Return (x, y) of the center of cell containing provided text 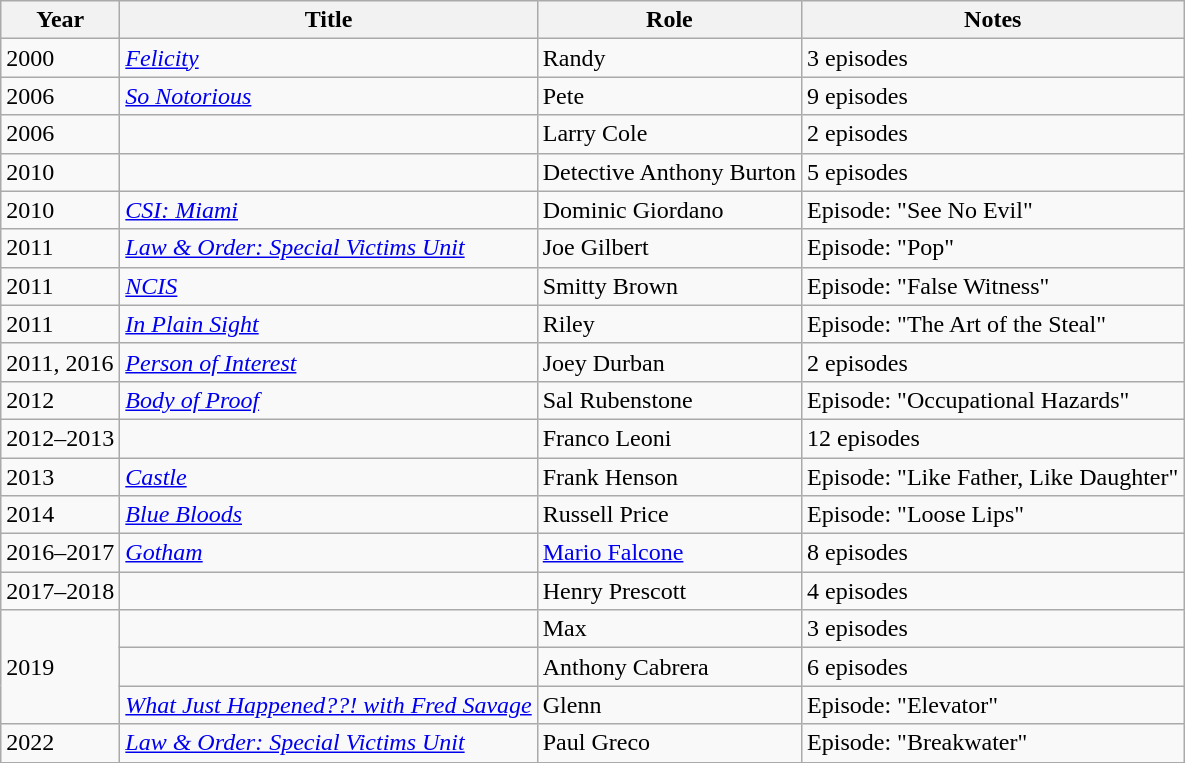
Role (669, 20)
2013 (60, 477)
Dominic Giordano (669, 210)
Episode: "Loose Lips" (993, 515)
4 episodes (993, 591)
Russell Price (669, 515)
So Notorious (328, 96)
5 episodes (993, 172)
6 episodes (993, 667)
Frank Henson (669, 477)
Year (60, 20)
Body of Proof (328, 400)
Felicity (328, 58)
Notes (993, 20)
Henry Prescott (669, 591)
In Plain Sight (328, 324)
2012–2013 (60, 438)
Paul Greco (669, 743)
Episode: "Occupational Hazards" (993, 400)
Episode: "Breakwater" (993, 743)
12 episodes (993, 438)
2011, 2016 (60, 362)
Anthony Cabrera (669, 667)
Person of Interest (328, 362)
Franco Leoni (669, 438)
Castle (328, 477)
Randy (669, 58)
Max (669, 629)
Episode: "Like Father, Like Daughter" (993, 477)
9 episodes (993, 96)
Joey Durban (669, 362)
Smitty Brown (669, 286)
2022 (60, 743)
2000 (60, 58)
Episode: "See No Evil" (993, 210)
2019 (60, 667)
Episode: "The Art of the Steal" (993, 324)
2014 (60, 515)
CSI: Miami (328, 210)
8 episodes (993, 553)
What Just Happened??! with Fred Savage (328, 705)
Blue Bloods (328, 515)
Detective Anthony Burton (669, 172)
Joe Gilbert (669, 248)
NCIS (328, 286)
2012 (60, 400)
Mario Falcone (669, 553)
Pete (669, 96)
Glenn (669, 705)
Riley (669, 324)
Episode: "Elevator" (993, 705)
Episode: "False Witness" (993, 286)
2016–2017 (60, 553)
Larry Cole (669, 134)
2017–2018 (60, 591)
Title (328, 20)
Sal Rubenstone (669, 400)
Episode: "Pop" (993, 248)
Gotham (328, 553)
